Output the (x, y) coordinate of the center of the cell containing the given text.  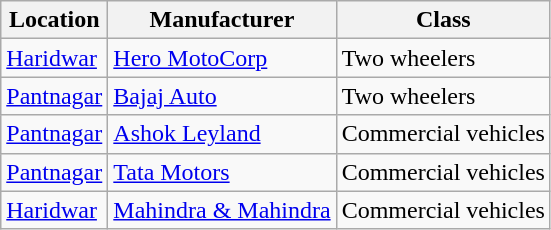
Tata Motors (222, 172)
Mahindra & Mahindra (222, 210)
Location (54, 20)
Bajaj Auto (222, 96)
Hero MotoCorp (222, 58)
Ashok Leyland (222, 134)
Manufacturer (222, 20)
Class (443, 20)
